Pinpoint the cell where the given text exists, returning its [X, Y] midpoint coordinate. 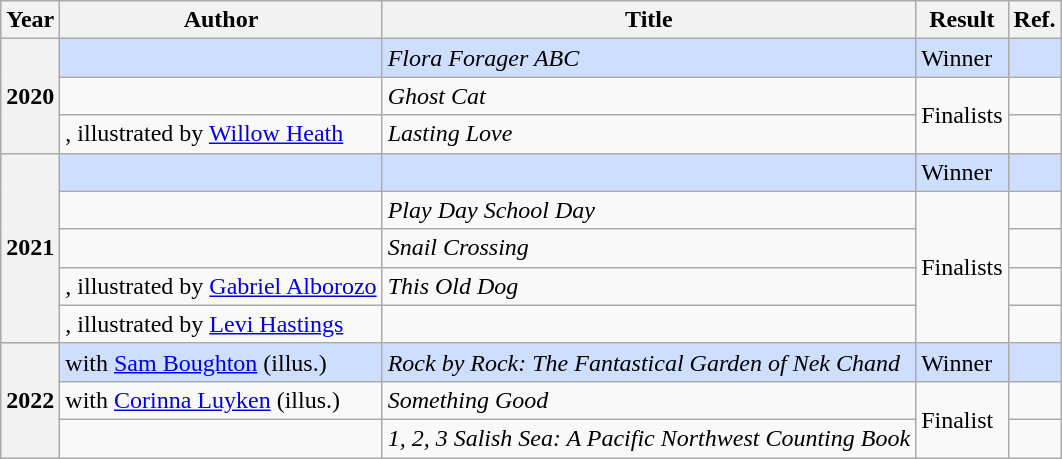
2020 [30, 96]
, illustrated by Levi Hastings [221, 324]
, illustrated by Gabriel Alborozo [221, 286]
Title [648, 20]
Flora Forager ABC [648, 58]
2022 [30, 400]
This Old Dog [648, 286]
Ref. [1034, 20]
with Corinna Luyken (illus.) [221, 400]
1, 2, 3 Salish Sea: A Pacific Northwest Counting Book [648, 438]
2021 [30, 248]
, illustrated by Willow Heath [221, 134]
Finalist [962, 419]
with Sam Boughton (illus.) [221, 362]
Snail Crossing [648, 248]
Result [962, 20]
Something Good [648, 400]
Author [221, 20]
Rock by Rock: The Fantastical Garden of Nek Chand [648, 362]
Ghost Cat [648, 96]
Year [30, 20]
Play Day School Day [648, 210]
Lasting Love [648, 134]
